Output the [x, y] coordinate of the center of the cell containing the given text.  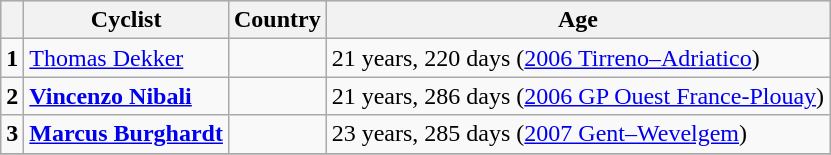
Cyclist [126, 20]
Vincenzo Nibali [126, 96]
21 years, 220 days (2006 Tirreno–Adriatico) [578, 58]
2 [12, 96]
23 years, 285 days (2007 Gent–Wevelgem) [578, 134]
Age [578, 20]
Country [277, 20]
3 [12, 134]
1 [12, 58]
Thomas Dekker [126, 58]
Marcus Burghardt [126, 134]
21 years, 286 days (2006 GP Ouest France-Plouay) [578, 96]
